Return the [X, Y] coordinate for the center point of the cell that contains the specified text.  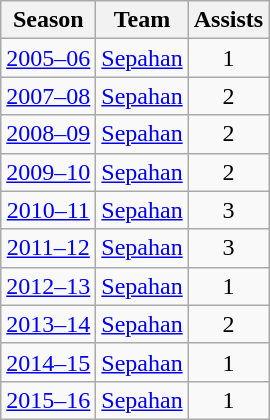
2012–13 [48, 286]
2015–16 [48, 400]
Season [48, 20]
Team [142, 20]
2011–12 [48, 248]
2014–15 [48, 362]
Assists [228, 20]
2005–06 [48, 58]
2007–08 [48, 96]
2010–11 [48, 210]
2013–14 [48, 324]
2008–09 [48, 134]
2009–10 [48, 172]
